Search for the cell housing the specified text and yield its [x, y] center coordinate. 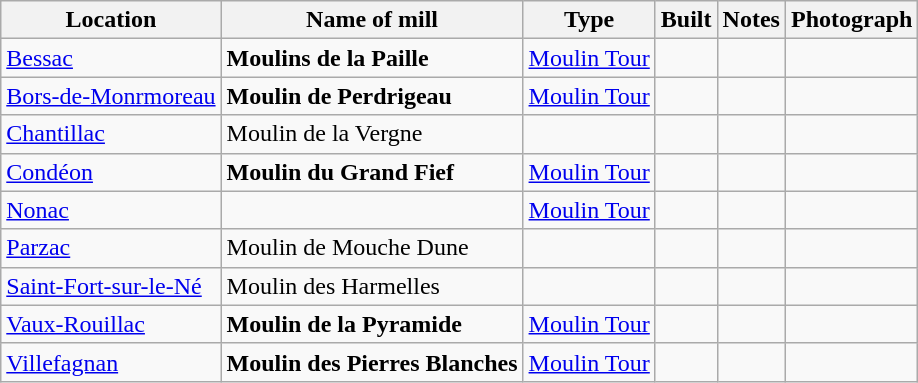
Moulin du Grand Fief [372, 172]
Villefagnan [111, 362]
Type [589, 20]
Condéon [111, 172]
Nonac [111, 210]
Moulin des Pierres Blanches [372, 362]
Moulin de la Pyramide [372, 324]
Moulin de la Vergne [372, 134]
Moulin de Perdrigeau [372, 96]
Vaux-Rouillac [111, 324]
Parzac [111, 248]
Chantillac [111, 134]
Bessac [111, 58]
Location [111, 20]
Name of mill [372, 20]
Saint-Fort-sur-le-Né [111, 286]
Notes [751, 20]
Moulins de la Paille [372, 58]
Built [686, 20]
Bors-de-Monrmoreau [111, 96]
Photograph [851, 20]
Moulin des Harmelles [372, 286]
Moulin de Mouche Dune [372, 248]
